From the cell containing the given text, extract its center point as (X, Y) coordinate. 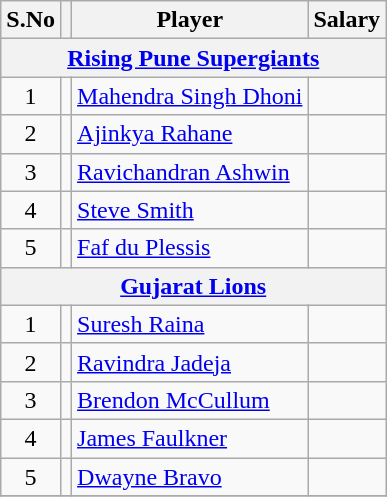
Player (190, 20)
Ravindra Jadeja (190, 362)
Dwayne Bravo (190, 477)
S.No (31, 20)
Gujarat Lions (194, 286)
Ajinkya Rahane (190, 134)
Brendon McCullum (190, 400)
Salary (347, 20)
Faf du Plessis (190, 248)
Mahendra Singh Dhoni (190, 96)
Steve Smith (190, 210)
Ravichandran Ashwin (190, 172)
James Faulkner (190, 438)
Rising Pune Supergiants (194, 58)
Suresh Raina (190, 324)
